Return (x, y) of the center of cell containing provided text 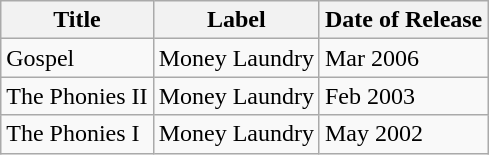
The Phonies I (77, 134)
Mar 2006 (403, 58)
Gospel (77, 58)
Label (236, 20)
Date of Release (403, 20)
Feb 2003 (403, 96)
The Phonies II (77, 96)
Title (77, 20)
May 2002 (403, 134)
